Identify which cell holds the provided text, then report its [X, Y] central coordinate. 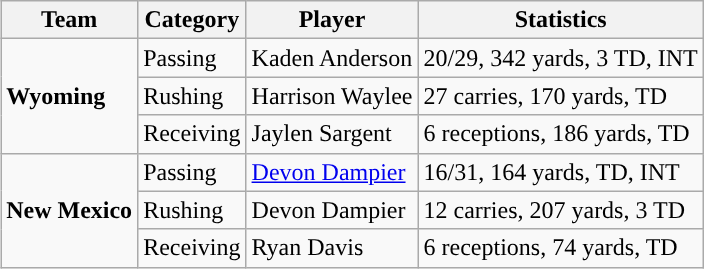
27 carries, 170 yards, TD [560, 96]
20/29, 342 yards, 3 TD, INT [560, 58]
Harrison Waylee [332, 96]
New Mexico [70, 210]
Team [70, 20]
16/31, 164 yards, TD, INT [560, 172]
Ryan Davis [332, 248]
Jaylen Sargent [332, 134]
12 carries, 207 yards, 3 TD [560, 210]
Category [192, 20]
6 receptions, 186 yards, TD [560, 134]
Kaden Anderson [332, 58]
Statistics [560, 20]
Wyoming [70, 96]
6 receptions, 74 yards, TD [560, 248]
Player [332, 20]
